For the text-containing cell, return its midpoint in [X, Y] coordinate format. 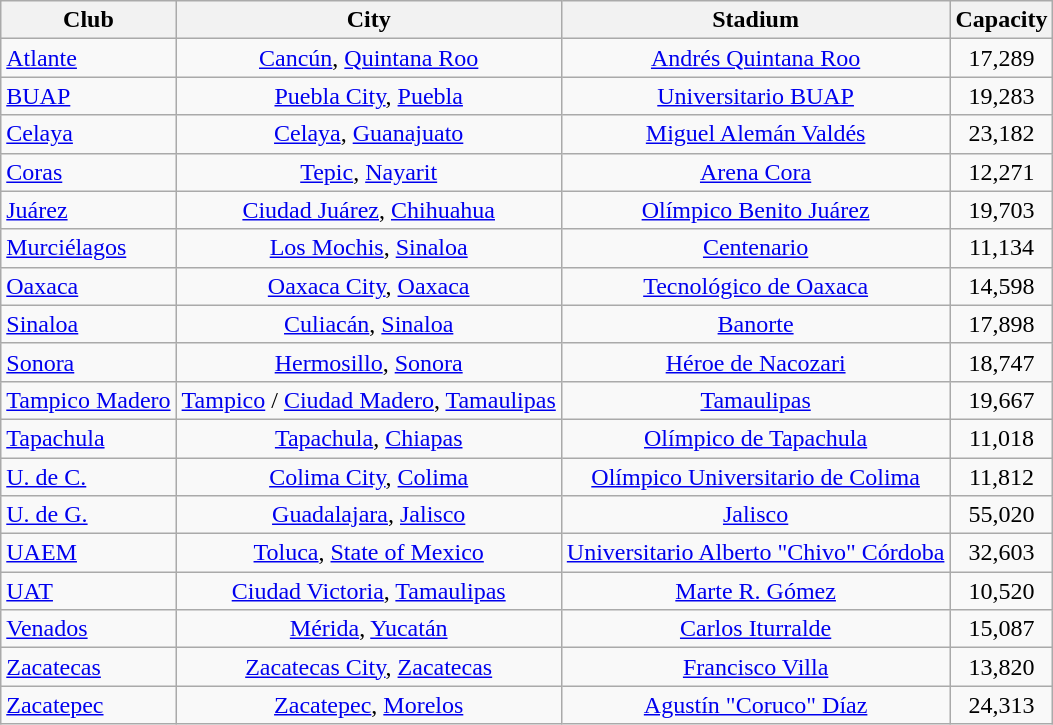
Oaxaca City, Oaxaca [368, 286]
Héroe de Nacozari [756, 362]
Colima City, Colima [368, 477]
Arena Cora [756, 172]
Ciudad Juárez, Chihuahua [368, 210]
Celaya [88, 134]
Guadalajara, Jalisco [368, 515]
Hermosillo, Sonora [368, 362]
11,134 [1002, 248]
12,271 [1002, 172]
18,747 [1002, 362]
Venados [88, 629]
11,812 [1002, 477]
Ciudad Victoria, Tamaulipas [368, 591]
Carlos Iturralde [756, 629]
19,703 [1002, 210]
Tampico / Ciudad Madero, Tamaulipas [368, 400]
Oaxaca [88, 286]
UAT [88, 591]
Andrés Quintana Roo [756, 58]
Tapachula, Chiapas [368, 438]
19,667 [1002, 400]
23,182 [1002, 134]
Tepic, Nayarit [368, 172]
15,087 [1002, 629]
Cancún, Quintana Roo [368, 58]
Toluca, State of Mexico [368, 553]
Tapachula [88, 438]
U. de G. [88, 515]
Los Mochis, Sinaloa [368, 248]
Jalisco [756, 515]
Juárez [88, 210]
24,313 [1002, 705]
BUAP [88, 96]
Capacity [1002, 20]
Miguel Alemán Valdés [756, 134]
14,598 [1002, 286]
Universitario BUAP [756, 96]
Tecnológico de Oaxaca [756, 286]
U. de C. [88, 477]
Coras [88, 172]
Marte R. Gómez [756, 591]
10,520 [1002, 591]
Zacatepec, Morelos [368, 705]
Olímpico Universitario de Colima [756, 477]
Culiacán, Sinaloa [368, 324]
Zacatecas [88, 667]
17,289 [1002, 58]
13,820 [1002, 667]
Club [88, 20]
Francisco Villa [756, 667]
Murciélagos [88, 248]
Olímpico de Tapachula [756, 438]
Atlante [88, 58]
Stadium [756, 20]
Tampico Madero [88, 400]
UAEM [88, 553]
Tamaulipas [756, 400]
Puebla City, Puebla [368, 96]
Centenario [756, 248]
19,283 [1002, 96]
Mérida, Yucatán [368, 629]
Agustín "Coruco" Díaz [756, 705]
City [368, 20]
32,603 [1002, 553]
Zacatepec [88, 705]
17,898 [1002, 324]
Banorte [756, 324]
Universitario Alberto "Chivo" Córdoba [756, 553]
Sinaloa [88, 324]
55,020 [1002, 515]
Celaya, Guanajuato [368, 134]
11,018 [1002, 438]
Sonora [88, 362]
Zacatecas City, Zacatecas [368, 667]
Olímpico Benito Juárez [756, 210]
